Pinpoint the cell where the given text exists, returning its (x, y) midpoint coordinate. 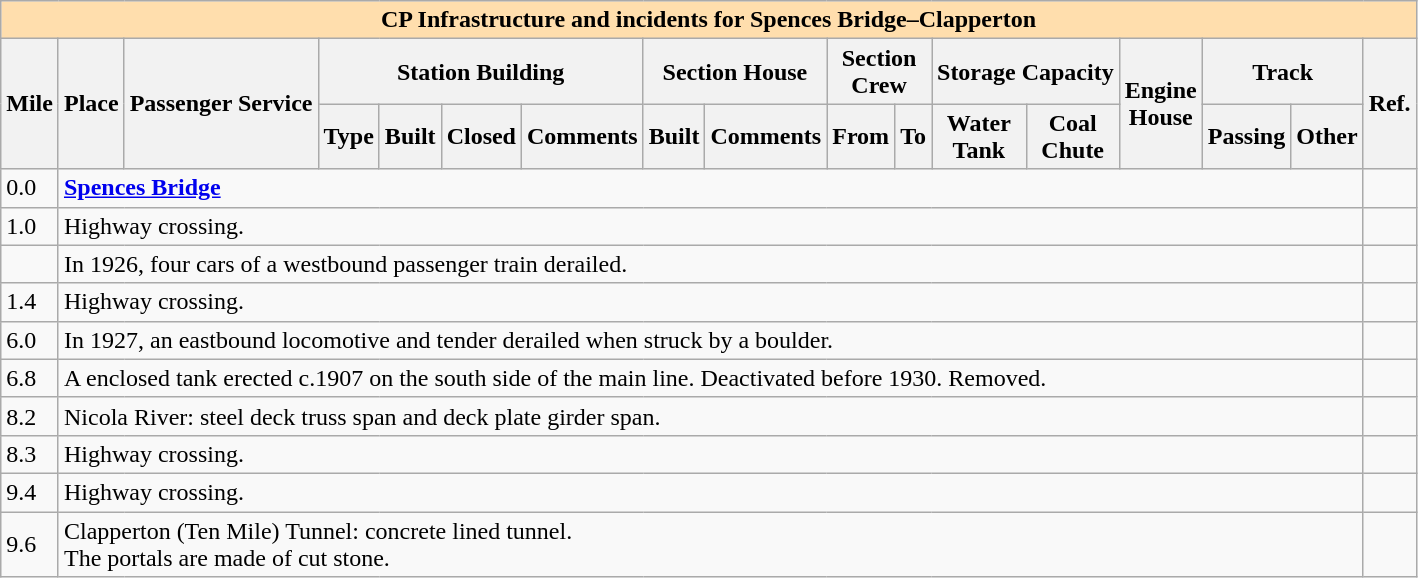
In 1927, an eastbound locomotive and tender derailed when struck by a boulder. (710, 340)
WaterTank (980, 136)
To (914, 136)
CoalChute (1072, 136)
Nicola River: steel deck truss span and deck plate girder span. (710, 416)
SectionCrew (880, 72)
EngineHouse (1160, 104)
0.0 (30, 188)
A enclosed tank erected c.1907 on the south side of the main line. Deactivated before 1930. Removed. (710, 378)
Mile (30, 104)
8.2 (30, 416)
From (861, 136)
Clapperton (Ten Mile) Tunnel: concrete lined tunnel. The portals are made of cut stone. (710, 544)
Storage Capacity (1026, 72)
9.6 (30, 544)
Other (1327, 136)
Passenger Service (221, 104)
1.4 (30, 302)
1.0 (30, 226)
Passing (1246, 136)
Type (348, 136)
6.0 (30, 340)
Track (1282, 72)
9.4 (30, 492)
In 1926, four cars of a westbound passenger train derailed. (710, 264)
Ref. (1390, 104)
6.8 (30, 378)
CP Infrastructure and incidents for Spences Bridge–Clapperton (708, 20)
Station Building (480, 72)
Closed (481, 136)
8.3 (30, 454)
Spences Bridge (710, 188)
Section House (734, 72)
Place (91, 104)
